Return the [x, y] coordinate for the center point of the cell that contains the specified text.  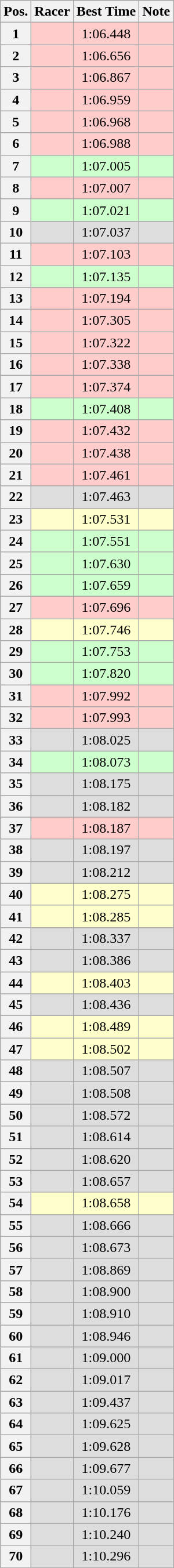
43 [16, 960]
1:10.296 [106, 1556]
59 [16, 1313]
1:07.007 [106, 188]
48 [16, 1071]
67 [16, 1490]
23 [16, 519]
70 [16, 1556]
1:08.910 [106, 1313]
1:07.438 [106, 453]
1:07.338 [106, 365]
65 [16, 1446]
18 [16, 409]
1:08.673 [106, 1247]
1:08.489 [106, 1027]
1:08.508 [106, 1093]
49 [16, 1093]
1:06.656 [106, 56]
58 [16, 1291]
15 [16, 343]
1:08.507 [106, 1071]
1:08.285 [106, 916]
47 [16, 1049]
7 [16, 166]
13 [16, 299]
1:07.103 [106, 254]
4 [16, 100]
68 [16, 1512]
11 [16, 254]
1:08.182 [106, 806]
46 [16, 1027]
1:06.867 [106, 78]
17 [16, 387]
1:08.197 [106, 850]
1 [16, 34]
Best Time [106, 12]
1:09.625 [106, 1424]
28 [16, 629]
20 [16, 453]
50 [16, 1115]
32 [16, 718]
1:07.993 [106, 718]
57 [16, 1269]
1:08.572 [106, 1115]
1:07.135 [106, 277]
1:07.992 [106, 696]
1:08.337 [106, 938]
1:08.869 [106, 1269]
12 [16, 277]
1:08.614 [106, 1137]
69 [16, 1534]
21 [16, 475]
1:08.658 [106, 1203]
1:08.025 [106, 740]
1:08.386 [106, 960]
1:07.408 [106, 409]
1:07.696 [106, 607]
16 [16, 365]
1:09.017 [106, 1380]
1:08.502 [106, 1049]
36 [16, 806]
25 [16, 563]
Racer [52, 12]
1:07.432 [106, 431]
1:07.630 [106, 563]
62 [16, 1380]
56 [16, 1247]
1:10.059 [106, 1490]
14 [16, 321]
1:06.968 [106, 122]
8 [16, 188]
1:08.187 [106, 828]
51 [16, 1137]
61 [16, 1358]
1:08.657 [106, 1181]
35 [16, 784]
33 [16, 740]
53 [16, 1181]
38 [16, 850]
1:07.322 [106, 343]
1:08.212 [106, 872]
Note [157, 12]
Pos. [16, 12]
52 [16, 1159]
1:07.461 [106, 475]
31 [16, 696]
1:08.900 [106, 1291]
55 [16, 1225]
1:07.746 [106, 629]
1:07.194 [106, 299]
6 [16, 144]
1:08.073 [106, 762]
1:07.753 [106, 652]
24 [16, 541]
39 [16, 872]
26 [16, 585]
1:08.175 [106, 784]
29 [16, 652]
19 [16, 431]
2 [16, 56]
5 [16, 122]
1:07.037 [106, 232]
1:07.551 [106, 541]
1:08.666 [106, 1225]
1:09.628 [106, 1446]
1:07.820 [106, 674]
9 [16, 210]
1:07.659 [106, 585]
1:08.436 [106, 1005]
37 [16, 828]
1:07.374 [106, 387]
1:08.946 [106, 1335]
60 [16, 1335]
3 [16, 78]
41 [16, 916]
1:09.000 [106, 1358]
27 [16, 607]
45 [16, 1005]
42 [16, 938]
30 [16, 674]
44 [16, 983]
34 [16, 762]
1:09.677 [106, 1468]
1:07.005 [106, 166]
1:07.021 [106, 210]
1:10.240 [106, 1534]
10 [16, 232]
22 [16, 497]
66 [16, 1468]
1:08.275 [106, 894]
1:08.403 [106, 983]
1:07.305 [106, 321]
1:10.176 [106, 1512]
63 [16, 1402]
1:09.437 [106, 1402]
54 [16, 1203]
40 [16, 894]
1:06.959 [106, 100]
1:08.620 [106, 1159]
1:06.448 [106, 34]
1:07.531 [106, 519]
1:07.463 [106, 497]
1:06.988 [106, 144]
64 [16, 1424]
